Detect which cell encompasses the target text, then output its [X, Y] center coordinate. 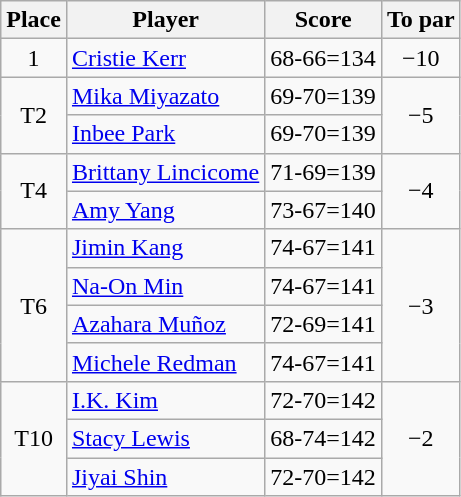
T6 [34, 305]
Brittany Lincicome [165, 172]
−4 [420, 191]
Mika Miyazato [165, 96]
1 [34, 58]
Place [34, 20]
Jimin Kang [165, 248]
To par [420, 20]
Azahara Muñoz [165, 324]
−2 [420, 438]
−5 [420, 115]
Inbee Park [165, 134]
T4 [34, 191]
T10 [34, 438]
Stacy Lewis [165, 438]
Player [165, 20]
Michele Redman [165, 362]
72-69=141 [324, 324]
Jiyai Shin [165, 477]
Amy Yang [165, 210]
Na-On Min [165, 286]
71-69=139 [324, 172]
−10 [420, 58]
68-66=134 [324, 58]
−3 [420, 305]
T2 [34, 115]
Cristie Kerr [165, 58]
68-74=142 [324, 438]
I.K. Kim [165, 400]
73-67=140 [324, 210]
Score [324, 20]
